Capture the cell that displays the provided text and extract its (x, y) central coordinate. 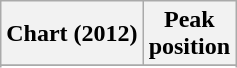
Peakposition (189, 34)
Chart (2012) (72, 34)
